Identify which cell holds the provided text, then report its [x, y] central coordinate. 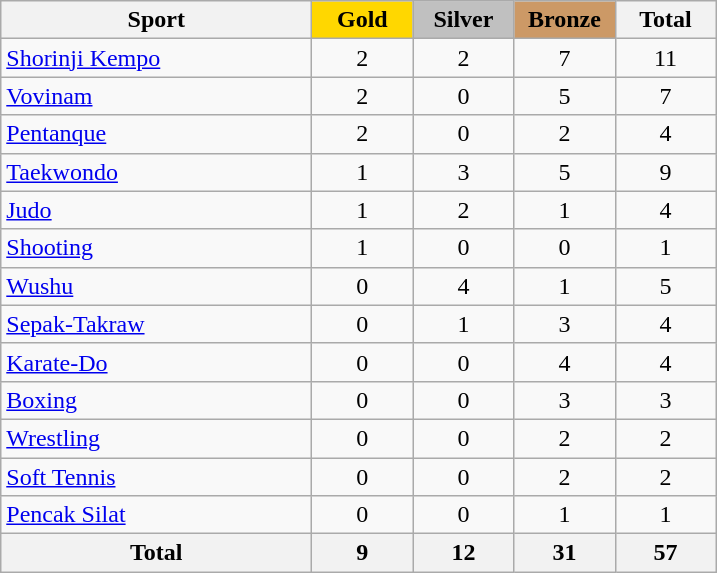
Taekwondo [156, 172]
Soft Tennis [156, 477]
Boxing [156, 400]
Bronze [564, 20]
Pencak Silat [156, 515]
Shorinji Kempo [156, 58]
11 [666, 58]
Sport [156, 20]
Wushu [156, 286]
Sepak-Takraw [156, 324]
Shooting [156, 248]
Pentanque [156, 134]
57 [666, 553]
Silver [464, 20]
12 [464, 553]
Gold [362, 20]
Wrestling [156, 438]
31 [564, 553]
Judo [156, 210]
Karate-Do [156, 362]
Vovinam [156, 96]
